Identify which cell holds the provided text, then report its (x, y) central coordinate. 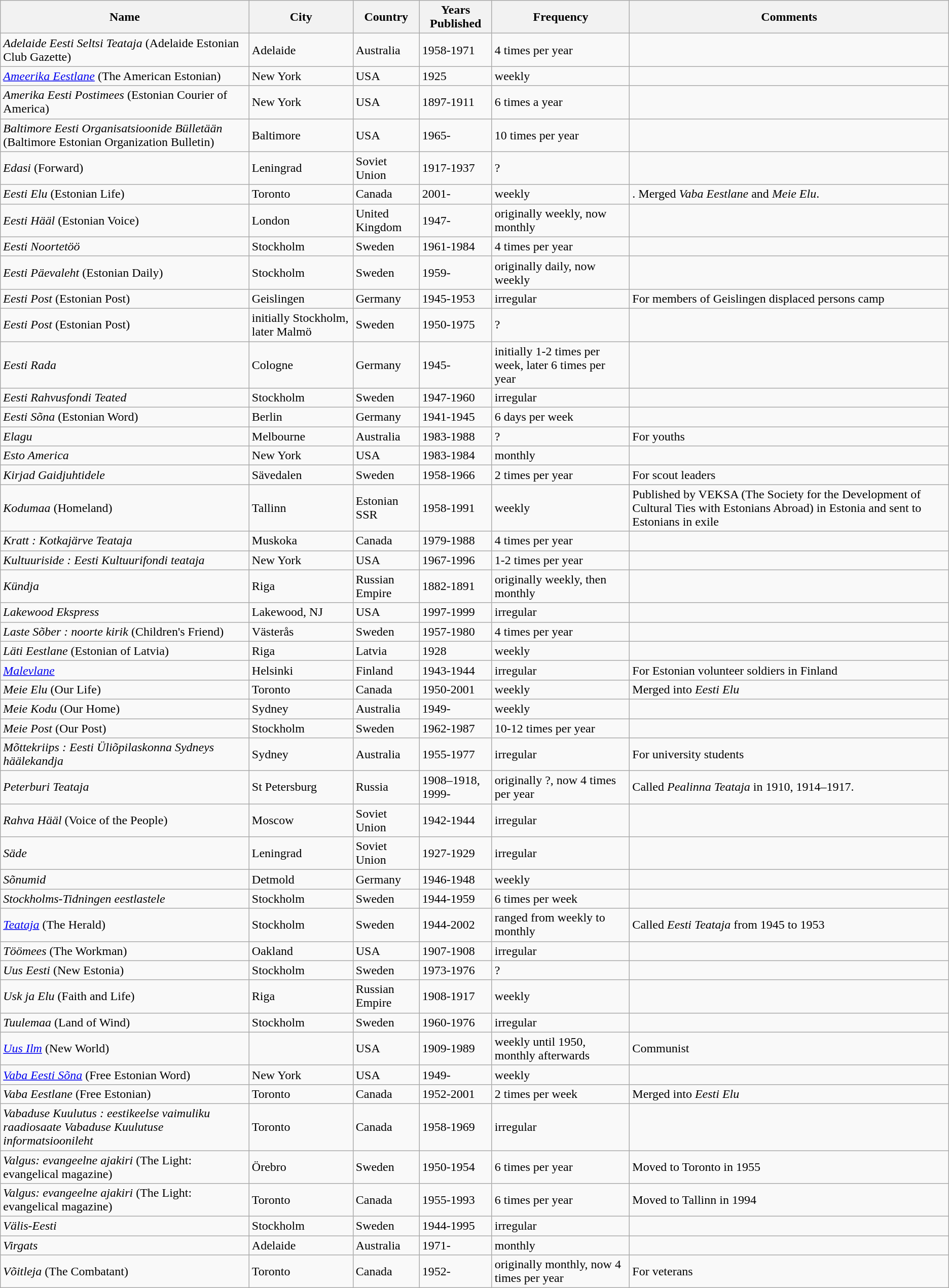
1909-1989 (455, 1048)
Meie Post (Our Post) (125, 728)
Läti Eestlane (Estonian of Latvia) (125, 651)
Sävedalen (301, 475)
1944-2002 (455, 925)
Berlin (301, 417)
Finland (386, 670)
Melbourne (301, 436)
1917-1937 (455, 168)
2 times per week (561, 1094)
10 times per year (561, 135)
Uus Ilm (New World) (125, 1048)
Vaba Eesti Sõna (Free Estonian Word) (125, 1075)
1945- (455, 365)
1-2 times per year (561, 560)
1973-1976 (455, 970)
Meie Kodu (Our Home) (125, 709)
1927-1929 (455, 854)
Virgats (125, 1245)
1897-1911 (455, 102)
Malevlane (125, 670)
Töömees (The Workman) (125, 951)
Moved to Tallinn in 1994 (789, 1200)
Russia (386, 788)
London (301, 220)
1983-1988 (455, 436)
1950-2001 (455, 689)
Eesti Rahvusfondi Teated (125, 398)
Usk ja Elu (Faith and Life) (125, 997)
Sõnumid (125, 879)
Vaba Eestlane (Free Estonian) (125, 1094)
Laste Sõber : noorte kirik (Children's Friend) (125, 632)
1882-1891 (455, 586)
Kultuuriside : Eesti Kultuurifondi teataja (125, 560)
Esto America (125, 456)
Communist (789, 1048)
Uus Eesti (New Estonia) (125, 970)
1979-1988 (455, 541)
For youths (789, 436)
Moscow (301, 820)
10-12 times per year (561, 728)
Baltimore Eesti Organisatsioonide Bülletään (Baltimore Estonian Organization Bulletin) (125, 135)
Moved to Toronto in 1955 (789, 1167)
City (301, 17)
originally weekly, now monthly (561, 220)
1971- (455, 1245)
1947- (455, 220)
1945-1953 (455, 299)
Comments (789, 17)
Västerås (301, 632)
originally daily, now weekly (561, 273)
Latvia (386, 651)
Tallinn (301, 508)
6 days per week (561, 417)
1961-1984 (455, 246)
Adelaide Eesti Seltsi Teataja (Adelaide Estonian Club Gazette) (125, 50)
Geislingen (301, 299)
originally ?, now 4 times per year (561, 788)
1967-1996 (455, 560)
Detmold (301, 879)
Säde (125, 854)
1962-1987 (455, 728)
Country (386, 17)
Peterburi Teataja (125, 788)
1958-1971 (455, 50)
2 times per year (561, 475)
Amerika Eesti Postimees (Estonian Courier of America) (125, 102)
1958-1966 (455, 475)
1997-1999 (455, 612)
For members of Geislingen displaced persons camp (789, 299)
Tuulemaa (Land of Wind) (125, 1022)
Eesti Hääl (Estonian Voice) (125, 220)
Örebro (301, 1167)
Kodumaa (Homeland) (125, 508)
1928 (455, 651)
1947-1960 (455, 398)
1958-1991 (455, 508)
Eesti Sõna (Estonian Word) (125, 417)
1983-1984 (455, 456)
initially 1-2 times per week, later 6 times per year (561, 365)
Cologne (301, 365)
Eesti Elu (Estonian Life) (125, 194)
1960-1976 (455, 1022)
Eesti Noortetöö (125, 246)
Kündja (125, 586)
6 times per week (561, 899)
1955-1993 (455, 1200)
For veterans (789, 1271)
1944-1959 (455, 899)
Baltimore (301, 135)
Vabaduse Kuulutus : eestikeelse vaimuliku raadiosaate Vabaduse Kuulutuse informatsioonileht (125, 1127)
1907-1908 (455, 951)
1957-1980 (455, 632)
1942-1944 (455, 820)
1959- (455, 273)
1925 (455, 76)
United Kingdom (386, 220)
Stockholms-Tidningen eestlastele (125, 899)
originally weekly, then monthly (561, 586)
Meie Elu (Our Life) (125, 689)
1944-1995 (455, 1226)
1952-2001 (455, 1094)
ranged from weekly to monthly (561, 925)
Published by VEKSA (The Society for the Development of Cultural Ties with Estonians Abroad) in Estonia and sent to Estonians in exile (789, 508)
1941-1945 (455, 417)
Eesti Rada (125, 365)
initially Stockholm, later Malmö (301, 324)
weekly until 1950, monthly afterwards (561, 1048)
Frequency (561, 17)
Mõttekriips : Eesti Üliõpilaskonna Sydneys häälekandja (125, 754)
Lakewood, NJ (301, 612)
Estonian SSR (386, 508)
Kirjad Gaidjuhtidele (125, 475)
1908-1917 (455, 997)
Kratt : Kotkajärve Teataja (125, 541)
1908–1918, 1999- (455, 788)
Name (125, 17)
Teataja (The Herald) (125, 925)
For university students (789, 754)
1950-1975 (455, 324)
Called Eesti Teataja from 1945 to 1953 (789, 925)
Rahva Hääl (Voice of the People) (125, 820)
Muskoka (301, 541)
Oakland (301, 951)
For Estonian volunteer soldiers in Finland (789, 670)
6 times a year (561, 102)
1965- (455, 135)
Elagu (125, 436)
2001- (455, 194)
1958-1969 (455, 1127)
Ameerika Eestlane (The American Estonian) (125, 76)
1955-1977 (455, 754)
originally monthly, now 4 times per year (561, 1271)
St Petersburg (301, 788)
Helsinki (301, 670)
For scout leaders (789, 475)
1950-1954 (455, 1167)
Years Published (455, 17)
Võitleja (The Combatant) (125, 1271)
1946-1948 (455, 879)
Eesti Päevaleht (Estonian Daily) (125, 273)
Called Pealinna Teataja in 1910, 1914–1917. (789, 788)
Välis-Eesti (125, 1226)
Lakewood Ekspress (125, 612)
. Merged Vaba Eestlane and Meie Elu. (789, 194)
Edasi (Forward) (125, 168)
1952- (455, 1271)
1943-1944 (455, 670)
